Pinpoint the cell where the given text exists, returning its [x, y] midpoint coordinate. 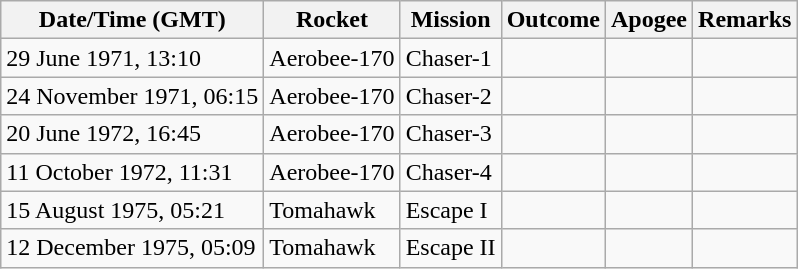
Mission [450, 20]
20 June 1972, 16:45 [132, 134]
29 June 1971, 13:10 [132, 58]
Outcome [553, 20]
12 December 1975, 05:09 [132, 248]
Chaser-1 [450, 58]
Escape II [450, 248]
Chaser-2 [450, 96]
Rocket [332, 20]
Apogee [650, 20]
24 November 1971, 06:15 [132, 96]
Remarks [745, 20]
11 October 1972, 11:31 [132, 172]
Chaser-4 [450, 172]
Chaser-3 [450, 134]
Date/Time (GMT) [132, 20]
15 August 1975, 05:21 [132, 210]
Escape I [450, 210]
